Output the [X, Y] coordinate of the center of the cell containing the given text.  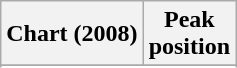
Chart (2008) [72, 34]
Peakposition [189, 34]
